Find where the given text appears and provide that cell's center as (x, y) coordinate. 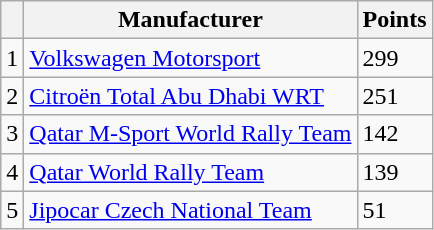
299 (394, 58)
Manufacturer (190, 20)
4 (12, 172)
2 (12, 96)
139 (394, 172)
5 (12, 210)
Points (394, 20)
1 (12, 58)
51 (394, 210)
Volkswagen Motorsport (190, 58)
Jipocar Czech National Team (190, 210)
142 (394, 134)
Qatar World Rally Team (190, 172)
251 (394, 96)
Qatar M-Sport World Rally Team (190, 134)
3 (12, 134)
Citroën Total Abu Dhabi WRT (190, 96)
